Return the (X, Y) coordinate for the center point of the cell that contains the specified text.  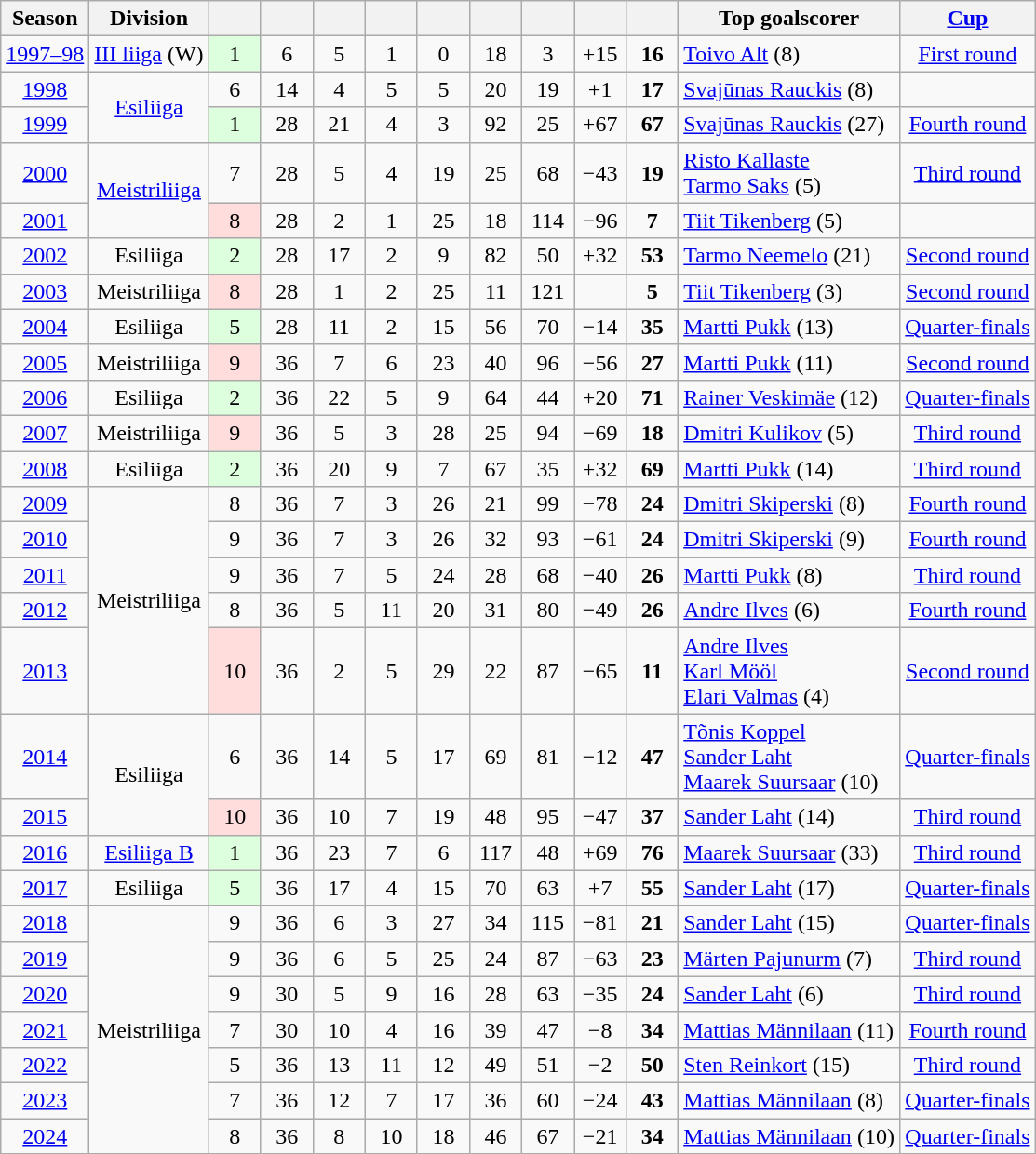
2006 (45, 397)
Sander Laht (6) (789, 994)
2017 (45, 888)
0 (443, 54)
−78 (600, 504)
+15 (600, 54)
92 (495, 125)
2001 (45, 221)
+1 (600, 89)
Tiit Tikenberg (3) (789, 291)
96 (548, 362)
60 (548, 1100)
1999 (45, 125)
−61 (600, 540)
First round (967, 54)
43 (653, 1100)
2000 (45, 173)
Maarek Suursaar (33) (789, 852)
Mattias Männilaan (11) (789, 1029)
55 (653, 888)
Svajūnas Rauckis (27) (789, 125)
94 (548, 433)
117 (495, 852)
Sten Reinkort (15) (789, 1065)
81 (548, 757)
Martti Pukk (14) (789, 468)
64 (495, 397)
39 (495, 1029)
Top goalscorer (789, 19)
40 (495, 362)
−69 (600, 433)
+67 (600, 125)
−49 (600, 611)
Sander Laht (17) (789, 888)
Tarmo Neemelo (21) (789, 256)
2016 (45, 852)
2013 (45, 671)
2012 (45, 611)
2011 (45, 575)
+69 (600, 852)
31 (495, 611)
−43 (600, 173)
Division (149, 19)
Märten Pajunurm (7) (789, 959)
2014 (45, 757)
Martti Pukk (8) (789, 575)
2022 (45, 1065)
Andre Ilves Karl Mööl Elari Valmas (4) (789, 671)
Rainer Veskimäe (12) (789, 397)
−47 (600, 817)
2024 (45, 1136)
1998 (45, 89)
III liiga (W) (149, 54)
Esiliiga B (149, 852)
Mattias Männilaan (8) (789, 1100)
13 (339, 1065)
32 (495, 540)
Toivo Alt (8) (789, 54)
44 (548, 397)
−35 (600, 994)
−21 (600, 1136)
121 (548, 291)
Risto Kallaste Tarmo Saks (5) (789, 173)
Martti Pukk (13) (789, 327)
2023 (45, 1100)
−96 (600, 221)
−8 (600, 1029)
2018 (45, 923)
1997–98 (45, 54)
2005 (45, 362)
93 (548, 540)
Dmitri Kulikov (5) (789, 433)
+20 (600, 397)
114 (548, 221)
Dmitri Skiperski (9) (789, 540)
49 (495, 1065)
−65 (600, 671)
95 (548, 817)
51 (548, 1065)
80 (548, 611)
Tiit Tikenberg (5) (789, 221)
2020 (45, 994)
37 (653, 817)
2008 (45, 468)
99 (548, 504)
Dmitri Skiperski (8) (789, 504)
2010 (45, 540)
2004 (45, 327)
56 (495, 327)
−14 (600, 327)
2002 (45, 256)
71 (653, 397)
Cup (967, 19)
Svajūnas Rauckis (8) (789, 89)
76 (653, 852)
Tõnis Koppel Sander Laht Maarek Suursaar (10) (789, 757)
46 (495, 1136)
Sander Laht (15) (789, 923)
−24 (600, 1100)
2019 (45, 959)
−40 (600, 575)
−2 (600, 1065)
53 (653, 256)
115 (548, 923)
−63 (600, 959)
2015 (45, 817)
29 (443, 671)
Mattias Männilaan (10) (789, 1136)
2021 (45, 1029)
Andre Ilves (6) (789, 611)
Sander Laht (14) (789, 817)
−12 (600, 757)
+7 (600, 888)
82 (495, 256)
Season (45, 19)
−56 (600, 362)
2007 (45, 433)
Martti Pukk (11) (789, 362)
2003 (45, 291)
−81 (600, 923)
2009 (45, 504)
